From the cell containing the given text, extract its center point as [X, Y] coordinate. 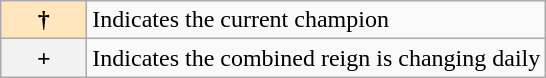
† [44, 20]
Indicates the current champion [316, 20]
Indicates the combined reign is changing daily [316, 58]
+ [44, 58]
